Scan for the cell matching the given text and deliver its (x, y) coordinate at center. 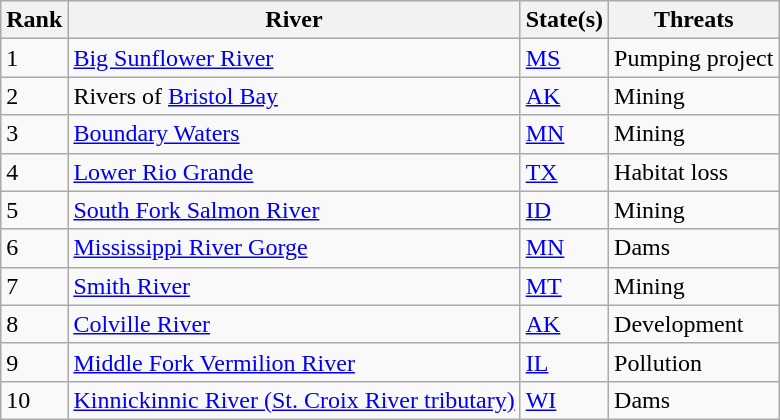
Big Sunflower River (294, 58)
4 (34, 172)
3 (34, 134)
Threats (694, 20)
Kinnickinnic River (St. Croix River tributary) (294, 400)
WI (564, 400)
MS (564, 58)
Colville River (294, 324)
9 (34, 362)
Middle Fork Vermilion River (294, 362)
Mississippi River Gorge (294, 248)
Development (694, 324)
5 (34, 210)
South Fork Salmon River (294, 210)
River (294, 20)
Rivers of Bristol Bay (294, 96)
8 (34, 324)
TX (564, 172)
7 (34, 286)
ID (564, 210)
Pumping project (694, 58)
Pollution (694, 362)
Habitat loss (694, 172)
10 (34, 400)
Boundary Waters (294, 134)
MT (564, 286)
IL (564, 362)
1 (34, 58)
Lower Rio Grande (294, 172)
6 (34, 248)
2 (34, 96)
Rank (34, 20)
Smith River (294, 286)
State(s) (564, 20)
